Pinpoint the cell where the given text exists, returning its (x, y) midpoint coordinate. 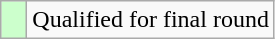
Qualified for final round (151, 20)
